Capture the cell that displays the provided text and extract its (X, Y) central coordinate. 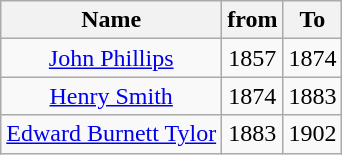
1902 (312, 134)
1857 (252, 58)
John Phillips (112, 58)
Edward Burnett Tylor (112, 134)
from (252, 20)
Henry Smith (112, 96)
To (312, 20)
Name (112, 20)
